Find where the given text appears and provide that cell's center as (X, Y) coordinate. 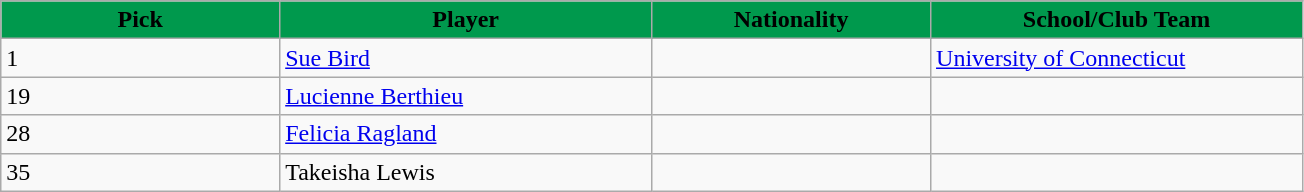
Felicia Ragland (466, 134)
Player (466, 20)
Lucienne Berthieu (466, 96)
Nationality (792, 20)
Sue Bird (466, 58)
1 (140, 58)
28 (140, 134)
School/Club Team (1117, 20)
35 (140, 172)
19 (140, 96)
Pick (140, 20)
University of Connecticut (1117, 58)
Takeisha Lewis (466, 172)
